Pinpoint the cell where the given text exists, returning its (X, Y) midpoint coordinate. 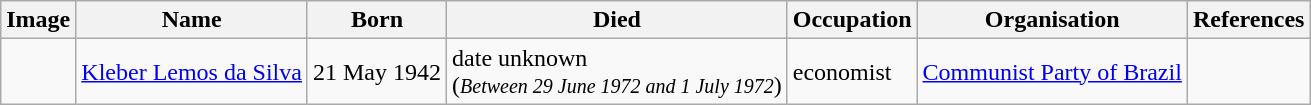
Name (192, 20)
21 May 1942 (376, 72)
Kleber Lemos da Silva (192, 72)
Born (376, 20)
date unknown(Between 29 June 1972 and 1 July 1972) (618, 72)
Organisation (1052, 20)
Communist Party of Brazil (1052, 72)
Died (618, 20)
Occupation (852, 20)
References (1248, 20)
economist (852, 72)
Image (38, 20)
